Find where the given text appears and provide that cell's center as (X, Y) coordinate. 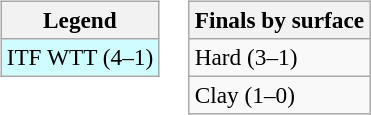
ITF WTT (4–1) (80, 57)
Legend (80, 20)
Clay (1–0) (279, 95)
Finals by surface (279, 20)
Hard (3–1) (279, 57)
